Detect which cell encompasses the target text, then output its [X, Y] center coordinate. 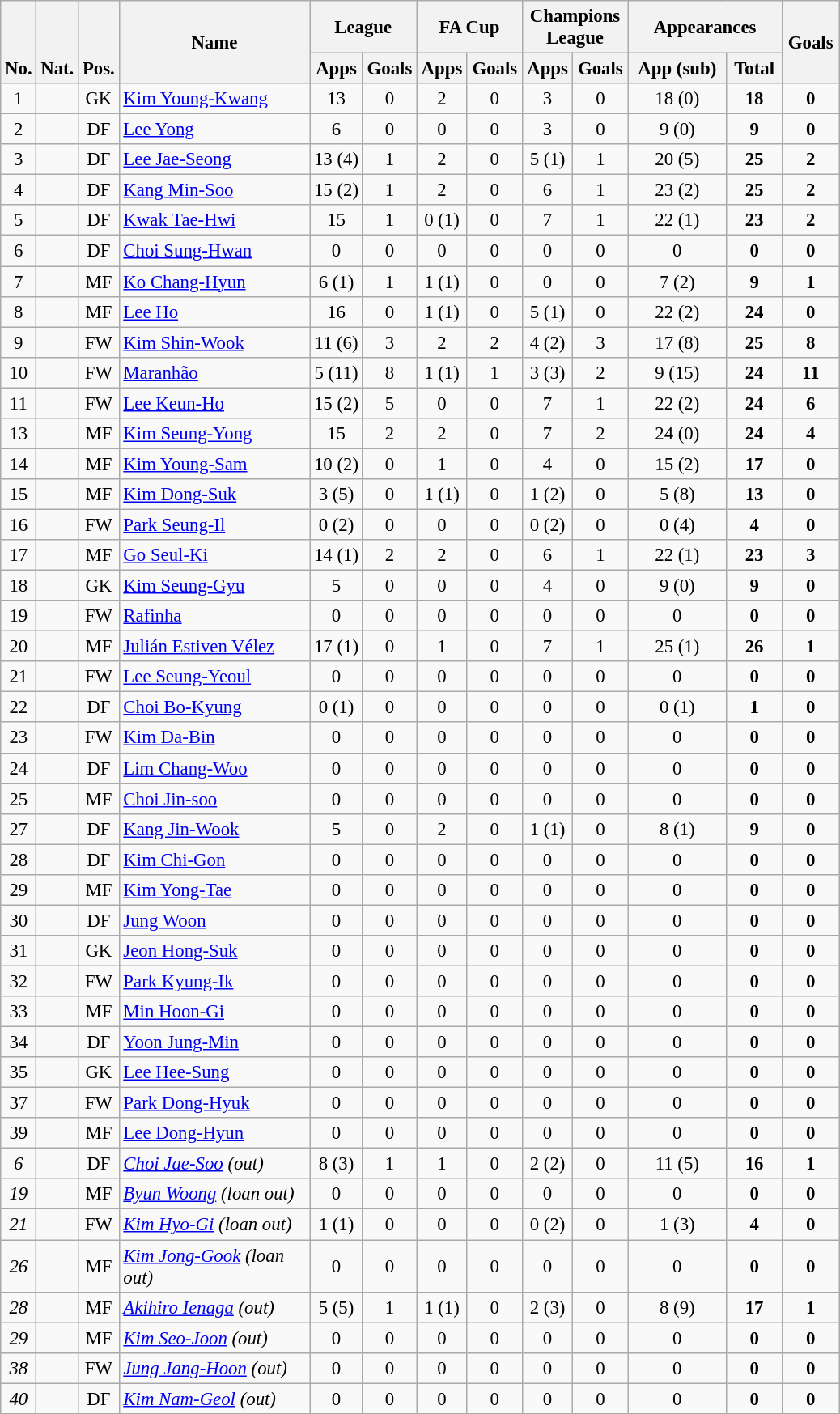
Nat. [57, 42]
40 [19, 1399]
10 [19, 372]
37 [19, 1103]
1 (3) [677, 1225]
Julián Estiven Vélez [214, 647]
27 [19, 829]
Min Hoon-Gi [214, 1012]
League [363, 28]
Lim Chang-Woo [214, 768]
Rafinha [214, 616]
2 (3) [547, 1307]
Kim Seo-Joon (out) [214, 1338]
Park Kyung-Ik [214, 981]
11 (6) [337, 342]
Kim Young-Kwang [214, 99]
33 [19, 1012]
17 (1) [337, 647]
14 (1) [337, 555]
8 (9) [677, 1307]
14 [19, 464]
6 (1) [337, 282]
8 (3) [337, 1164]
Choi Jae-Soo (out) [214, 1164]
2 (2) [547, 1164]
34 [19, 1042]
Lee Yong [214, 130]
Lee Ho [214, 312]
Go Seul-Ki [214, 555]
5 (8) [677, 495]
3 (5) [337, 495]
Champions League [575, 28]
0 (4) [677, 524]
Ko Chang-Hyun [214, 282]
Pos. [99, 42]
Choi Sung-Hwan [214, 251]
FA Cup [469, 28]
3 (3) [547, 372]
Kim Jong-Gook (loan out) [214, 1266]
Park Dong-Hyuk [214, 1103]
Akihiro Ienaga (out) [214, 1307]
Total [754, 69]
38 [19, 1368]
Kim Hyo-Gi (loan out) [214, 1225]
Choi Bo-Kyung [214, 707]
Kim Nam-Geol (out) [214, 1399]
22 [19, 707]
5 (5) [337, 1307]
7 (2) [677, 282]
Kwak Tae-Hwi [214, 221]
Jung Woon [214, 920]
Appearances [706, 28]
30 [19, 920]
Kim Seung-Yong [214, 434]
Yoon Jung-Min [214, 1042]
No. [19, 42]
10 (2) [337, 464]
25 (1) [677, 647]
17 (8) [677, 342]
App (sub) [677, 69]
Kim Yong-Tae [214, 890]
13 (4) [337, 159]
Lee Keun-Ho [214, 403]
Byun Woong (loan out) [214, 1194]
Lee Dong-Hyun [214, 1133]
Kim Dong-Suk [214, 495]
Jeon Hong-Suk [214, 951]
Choi Jin-soo [214, 799]
Kang Jin-Wook [214, 829]
31 [19, 951]
35 [19, 1072]
39 [19, 1133]
8 (1) [677, 829]
Kim Young-Sam [214, 464]
23 (2) [677, 190]
18 (0) [677, 99]
32 [19, 981]
4 (2) [547, 342]
Jung Jang-Hoon (out) [214, 1368]
Kim Chi-Gon [214, 860]
Kim Da-Bin [214, 738]
1 (2) [547, 495]
5 (11) [337, 372]
Park Seung-Il [214, 524]
24 (0) [677, 434]
Name [214, 42]
Lee Hee-Sung [214, 1072]
20 (5) [677, 159]
20 [19, 647]
9 (15) [677, 372]
Lee Jae-Seong [214, 159]
11 (5) [677, 1164]
Kim Seung-Gyu [214, 586]
Lee Seung-Yeoul [214, 677]
Kang Min-Soo [214, 190]
Maranhão [214, 372]
Kim Shin-Wook [214, 342]
